Find where the given text appears and provide that cell's center as [X, Y] coordinate. 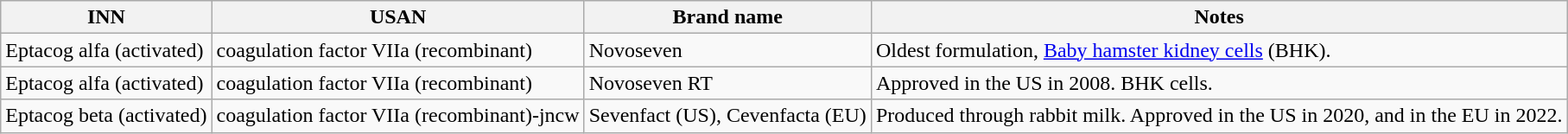
USAN [397, 17]
coagulation factor VIIa (recombinant)-jncw [397, 116]
Novoseven RT [727, 83]
Approved in the US in 2008. BHK cells. [1219, 83]
Brand name [727, 17]
INN [106, 17]
Novoseven [727, 50]
Eptacog beta (activated) [106, 116]
Produced through rabbit milk. Approved in the US in 2020, and in the EU in 2022. [1219, 116]
Notes [1219, 17]
Oldest formulation, Baby hamster kidney cells (BHK). [1219, 50]
Sevenfact (US), Cevenfacta (EU) [727, 116]
